Return (X, Y) of the center of cell containing provided text 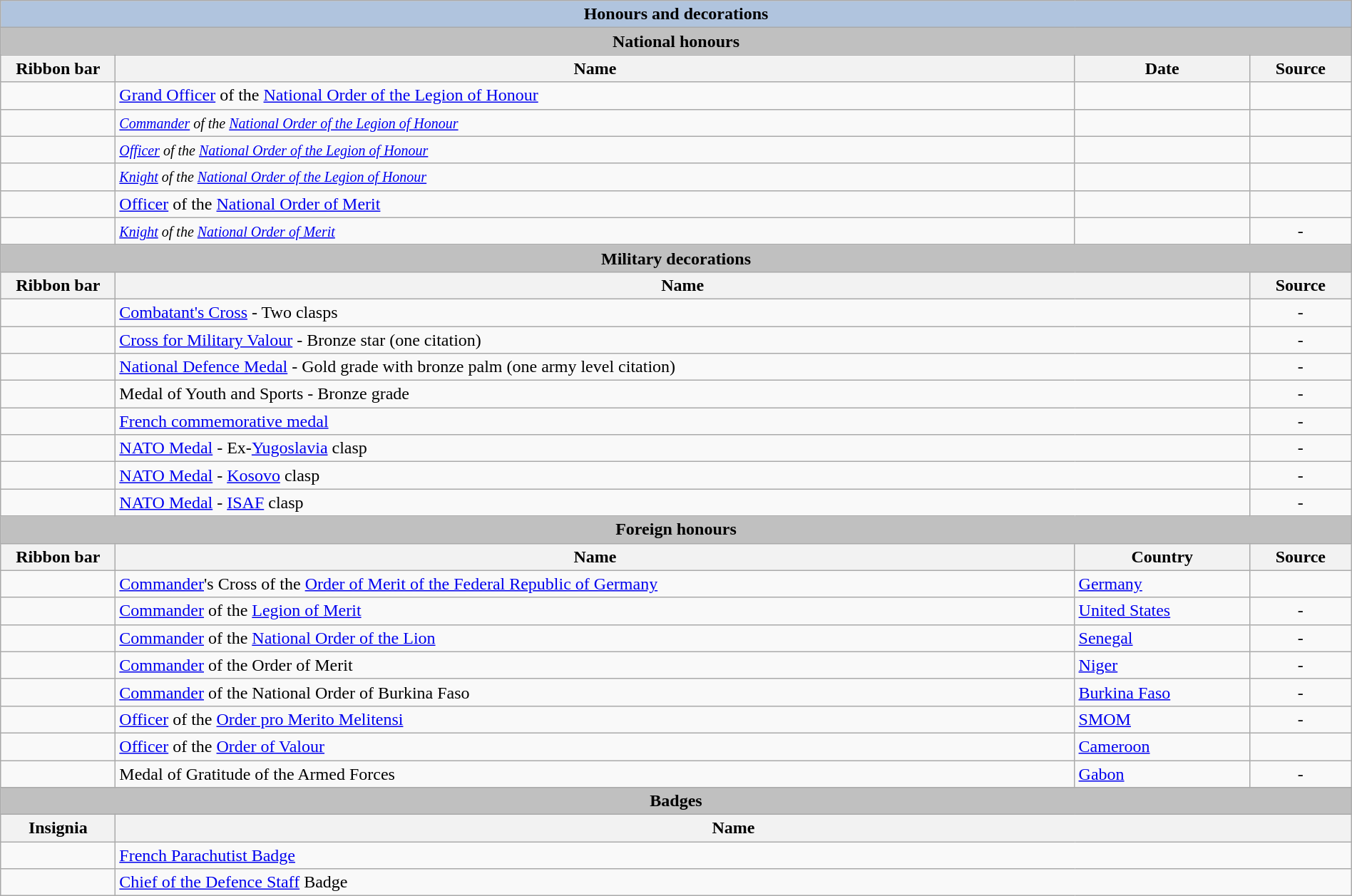
Gabon (1162, 773)
SMOM (1162, 719)
National Defence Medal - Gold grade with bronze palm (one army level citation) (683, 367)
Officer of the Order pro Merito Melitensi (595, 719)
Commander of the Order of Merit (595, 665)
Commander of the National Order of the Legion of Honour (595, 123)
Senegal (1162, 638)
Officer of the National Order of the Legion of Honour (595, 150)
Badges (676, 801)
Knight of the National Order of the Legion of Honour (595, 177)
Knight of the National Order of Merit (595, 231)
Military decorations (676, 258)
Honours and decorations (676, 14)
NATO Medal - Ex-Yugoslavia clasp (683, 448)
French commemorative medal (683, 421)
Germany (1162, 584)
NATO Medal - Kosovo clasp (683, 475)
French Parachutist Badge (733, 855)
Commander's Cross of the Order of Merit of the Federal Republic of Germany (595, 584)
Commander of the Legion of Merit (595, 611)
Cameroon (1162, 746)
Commander of the National Order of the Lion (595, 638)
National honours (676, 41)
Combatant's Cross - Two clasps (683, 312)
Officer of the National Order of Merit (595, 204)
Medal of Youth and Sports - Bronze grade (683, 394)
Insignia (58, 828)
United States (1162, 611)
Medal of Gratitude of the Armed Forces (595, 773)
Burkina Faso (1162, 692)
Cross for Military Valour - Bronze star (one citation) (683, 340)
Chief of the Defence Staff Badge (733, 882)
Foreign honours (676, 530)
Niger (1162, 665)
NATO Medal - ISAF clasp (683, 503)
Officer of the Order of Valour (595, 746)
Grand Officer of the National Order of the Legion of Honour (595, 96)
Date (1162, 68)
Country (1162, 557)
Commander of the National Order of Burkina Faso (595, 692)
